Output the (X, Y) coordinate of the center of the cell containing the given text.  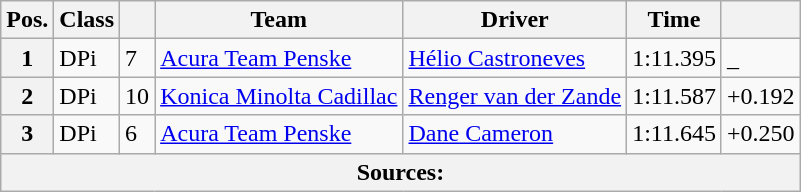
Pos. (28, 20)
Renger van der Zande (515, 96)
+0.250 (760, 134)
Konica Minolta Cadillac (279, 96)
2 (28, 96)
1:11.645 (674, 134)
3 (28, 134)
Class (87, 20)
_ (760, 58)
1:11.395 (674, 58)
1 (28, 58)
Team (279, 20)
Time (674, 20)
Hélio Castroneves (515, 58)
+0.192 (760, 96)
7 (138, 58)
6 (138, 134)
1:11.587 (674, 96)
Sources: (400, 172)
Dane Cameron (515, 134)
Driver (515, 20)
10 (138, 96)
